Return the (X, Y) coordinate for the center point of the cell that contains the specified text.  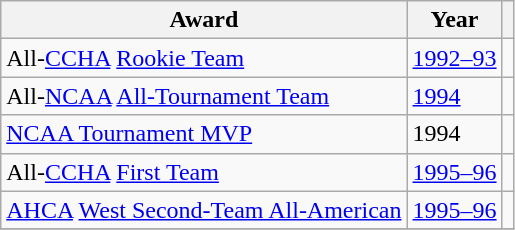
All-NCAA All-Tournament Team (204, 96)
NCAA Tournament MVP (204, 134)
Year (454, 20)
AHCA West Second-Team All-American (204, 210)
Award (204, 20)
1992–93 (454, 58)
All-CCHA Rookie Team (204, 58)
All-CCHA First Team (204, 172)
